Return the (x, y) coordinate for the center point of the cell that contains the specified text.  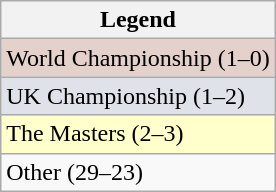
Legend (138, 20)
World Championship (1–0) (138, 58)
Other (29–23) (138, 172)
The Masters (2–3) (138, 134)
UK Championship (1–2) (138, 96)
